Return (X, Y) of the center of cell containing provided text 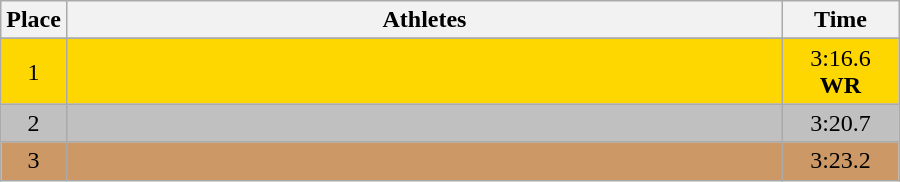
3:23.2 (841, 161)
Place (34, 20)
Athletes (424, 20)
1 (34, 72)
3 (34, 161)
2 (34, 123)
3:20.7 (841, 123)
3:16.6 WR (841, 72)
Time (841, 20)
